Identify which cell holds the provided text, then report its (x, y) central coordinate. 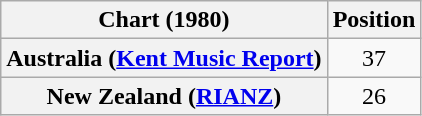
New Zealand (RIANZ) (164, 96)
Position (374, 20)
26 (374, 96)
Chart (1980) (164, 20)
37 (374, 58)
Australia (Kent Music Report) (164, 58)
